For the text-containing cell, return its midpoint in (X, Y) coordinate format. 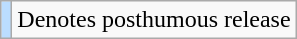
Denotes posthumous release (154, 20)
